Capture the cell that displays the provided text and extract its [x, y] central coordinate. 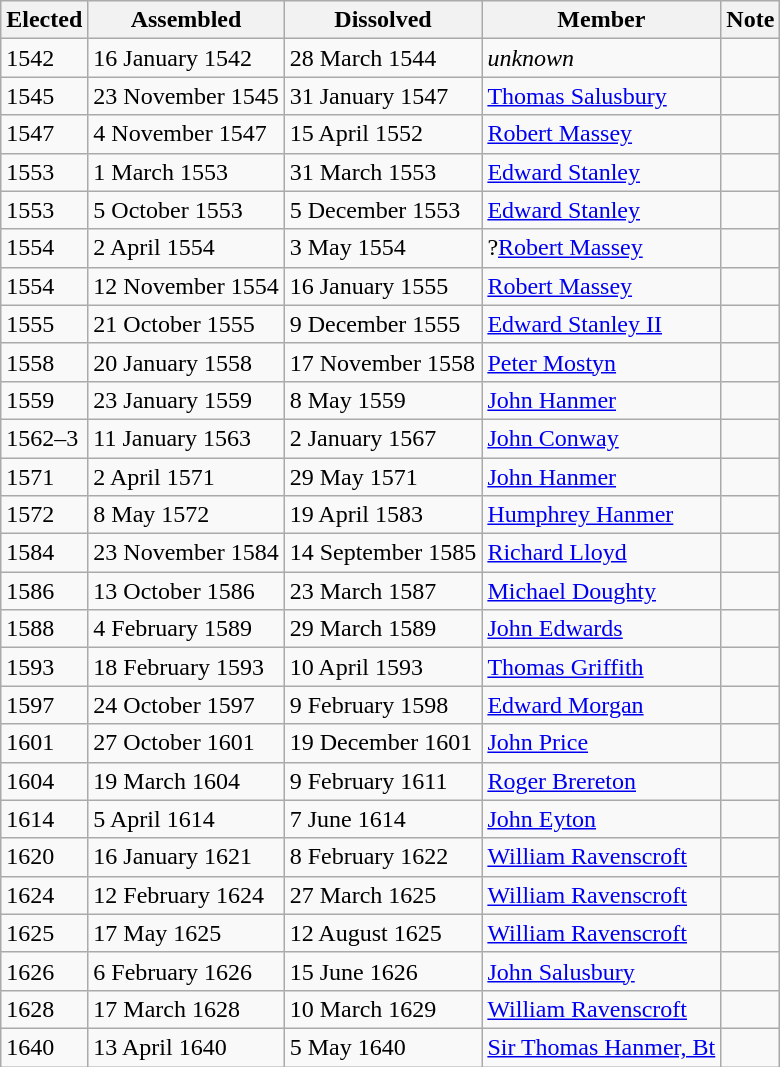
16 January 1542 [186, 58]
1547 [44, 134]
1572 [44, 515]
9 February 1611 [383, 781]
Roger Brereton [602, 781]
23 November 1584 [186, 553]
12 February 1624 [186, 895]
1545 [44, 96]
John Edwards [602, 629]
1626 [44, 971]
17 May 1625 [186, 933]
31 March 1553 [383, 172]
21 October 1555 [186, 324]
Assembled [186, 20]
8 May 1572 [186, 515]
16 January 1621 [186, 857]
John Salusbury [602, 971]
1640 [44, 1047]
8 May 1559 [383, 400]
Richard Lloyd [602, 553]
23 March 1587 [383, 591]
20 January 1558 [186, 362]
Note [750, 20]
12 August 1625 [383, 933]
1620 [44, 857]
1586 [44, 591]
Edward Morgan [602, 705]
?Robert Massey [602, 248]
Thomas Salusbury [602, 96]
15 April 1552 [383, 134]
4 November 1547 [186, 134]
28 March 1544 [383, 58]
1625 [44, 933]
27 October 1601 [186, 743]
18 February 1593 [186, 667]
29 March 1589 [383, 629]
Dissolved [383, 20]
9 February 1598 [383, 705]
31 January 1547 [383, 96]
16 January 1555 [383, 286]
1601 [44, 743]
John Price [602, 743]
5 April 1614 [186, 819]
1628 [44, 1009]
9 December 1555 [383, 324]
8 February 1622 [383, 857]
1604 [44, 781]
1571 [44, 477]
2 April 1554 [186, 248]
4 February 1589 [186, 629]
24 October 1597 [186, 705]
Peter Mostyn [602, 362]
Edward Stanley II [602, 324]
13 October 1586 [186, 591]
1562–3 [44, 438]
1593 [44, 667]
1555 [44, 324]
17 November 1558 [383, 362]
Humphrey Hanmer [602, 515]
1558 [44, 362]
13 April 1640 [186, 1047]
10 April 1593 [383, 667]
unknown [602, 58]
3 May 1554 [383, 248]
1624 [44, 895]
15 June 1626 [383, 971]
5 December 1553 [383, 210]
1588 [44, 629]
1559 [44, 400]
23 January 1559 [186, 400]
Sir Thomas Hanmer, Bt [602, 1047]
Elected [44, 20]
Michael Doughty [602, 591]
17 March 1628 [186, 1009]
Thomas Griffith [602, 667]
1542 [44, 58]
John Conway [602, 438]
11 January 1563 [186, 438]
1614 [44, 819]
19 April 1583 [383, 515]
14 September 1585 [383, 553]
27 March 1625 [383, 895]
1597 [44, 705]
5 October 1553 [186, 210]
7 June 1614 [383, 819]
10 March 1629 [383, 1009]
Member [602, 20]
19 December 1601 [383, 743]
1584 [44, 553]
2 January 1567 [383, 438]
12 November 1554 [186, 286]
5 May 1640 [383, 1047]
1 March 1553 [186, 172]
6 February 1626 [186, 971]
19 March 1604 [186, 781]
John Eyton [602, 819]
23 November 1545 [186, 96]
29 May 1571 [383, 477]
2 April 1571 [186, 477]
